Identify which cell holds the provided text, then report its [x, y] central coordinate. 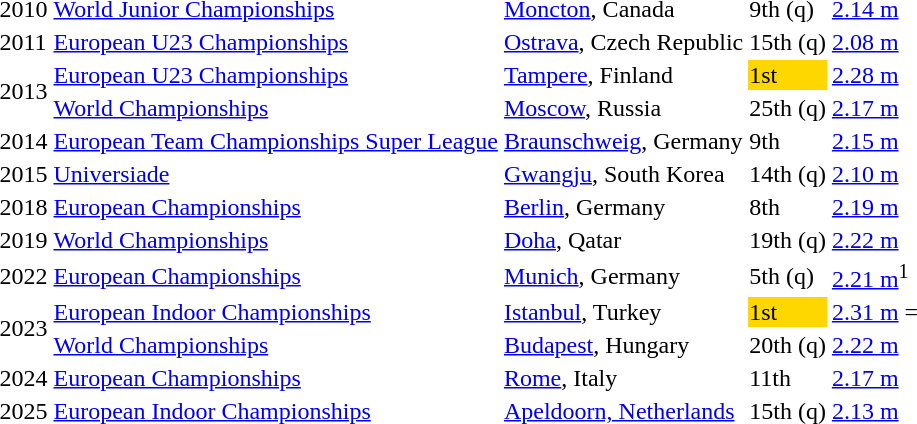
Braunschweig, Germany [623, 141]
Istanbul, Turkey [623, 312]
European Indoor Championships [276, 312]
European Team Championships Super League [276, 141]
15th (q) [788, 42]
9th [788, 141]
Rome, Italy [623, 378]
Universiade [276, 174]
Munich, Germany [623, 276]
Tampere, Finland [623, 75]
Budapest, Hungary [623, 345]
20th (q) [788, 345]
5th (q) [788, 276]
19th (q) [788, 240]
Berlin, Germany [623, 207]
25th (q) [788, 108]
Moscow, Russia [623, 108]
Gwangju, South Korea [623, 174]
11th [788, 378]
Ostrava, Czech Republic [623, 42]
14th (q) [788, 174]
8th [788, 207]
Doha, Qatar [623, 240]
